Search for the cell housing the specified text and yield its [X, Y] center coordinate. 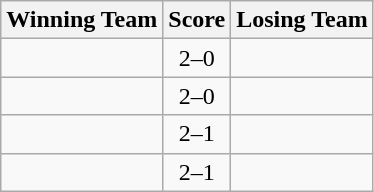
Score [197, 20]
Losing Team [302, 20]
Winning Team [82, 20]
